Provide the (x, y) coordinate of the cell's center where the given text is located.  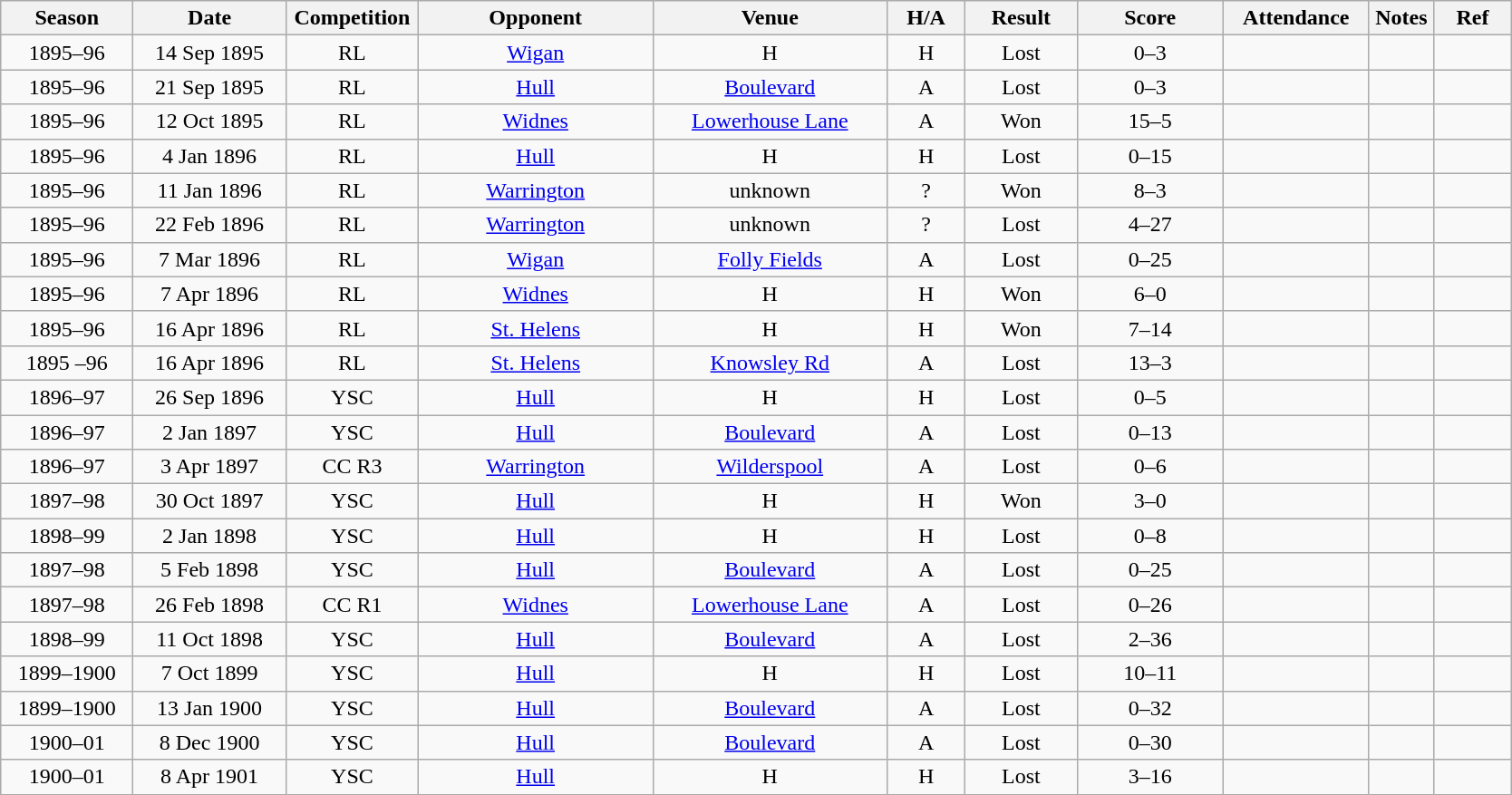
0–5 (1149, 397)
11 Jan 1896 (210, 190)
Competition (352, 18)
3–16 (1149, 777)
0–15 (1149, 156)
7 Apr 1896 (210, 294)
3–0 (1149, 501)
Notes (1401, 18)
2 Jan 1898 (210, 536)
0–32 (1149, 708)
Wilderspool (771, 467)
8–3 (1149, 190)
Date (210, 18)
0–26 (1149, 605)
H/A (926, 18)
22 Feb 1896 (210, 225)
8 Apr 1901 (210, 777)
26 Feb 1898 (210, 605)
4–27 (1149, 225)
15–5 (1149, 121)
Season (67, 18)
CC R1 (352, 605)
11 Oct 1898 (210, 639)
7 Mar 1896 (210, 259)
0–6 (1149, 467)
3 Apr 1897 (210, 467)
0–8 (1149, 536)
Ref (1472, 18)
10–11 (1149, 674)
Venue (771, 18)
Opponent (535, 18)
2–36 (1149, 639)
4 Jan 1896 (210, 156)
7 Oct 1899 (210, 674)
0–30 (1149, 742)
Score (1149, 18)
30 Oct 1897 (210, 501)
6–0 (1149, 294)
Knowsley Rd (771, 363)
CC R3 (352, 467)
2 Jan 1897 (210, 432)
21 Sep 1895 (210, 87)
26 Sep 1896 (210, 397)
5 Feb 1898 (210, 570)
Attendance (1296, 18)
Result (1022, 18)
7–14 (1149, 328)
12 Oct 1895 (210, 121)
13 Jan 1900 (210, 708)
Folly Fields (771, 259)
14 Sep 1895 (210, 53)
0–13 (1149, 432)
1895 –96 (67, 363)
13–3 (1149, 363)
8 Dec 1900 (210, 742)
